Extract the [x, y] coordinate from the center of the cell holding the provided text.  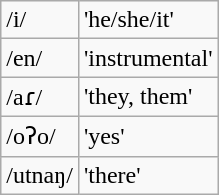
'instrumental' [148, 58]
'there' [148, 175]
'yes' [148, 136]
/i/ [40, 20]
/oʔo/ [40, 136]
/utnaŋ/ [40, 175]
'they, them' [148, 97]
'he/she/it' [148, 20]
/aɾ/ [40, 97]
/en/ [40, 58]
